Locate the cell with the specified text and output its (x, y) center coordinate. 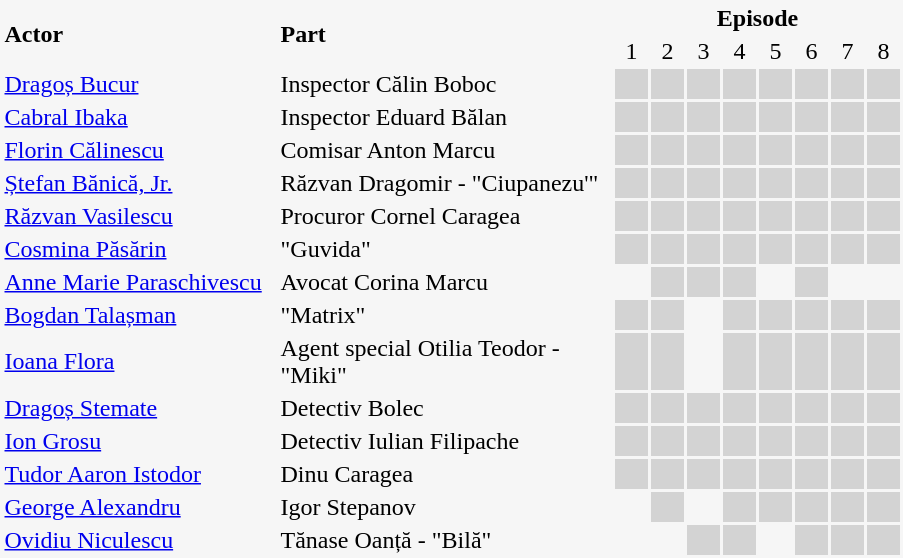
7 (848, 51)
Dragoș Stemate (140, 408)
Episode (758, 18)
2 (668, 51)
Part (446, 34)
Detectiv Bolec (446, 408)
Florin Călinescu (140, 150)
Dinu Caragea (446, 474)
Inspector Călin Boboc (446, 84)
George Alexandru (140, 507)
Anne Marie Paraschivescu (140, 282)
Comisar Anton Marcu (446, 150)
5 (776, 51)
6 (812, 51)
Bogdan Talașman (140, 315)
3 (704, 51)
1 (632, 51)
Răzvan Vasilescu (140, 216)
"Matrix" (446, 315)
Cosmina Păsărin (140, 249)
Dragoș Bucur (140, 84)
"Guvida" (446, 249)
Actor (140, 34)
Tănase Oanță - "Bilă" (446, 540)
Procuror Cornel Caragea (446, 216)
Ioana Flora (140, 362)
Avocat Corina Marcu (446, 282)
Inspector Eduard Bălan (446, 117)
Agent special Otilia Teodor - "Miki" (446, 362)
Igor Stepanov (446, 507)
Tudor Aaron Istodor (140, 474)
Detectiv Iulian Filipache (446, 441)
8 (884, 51)
Cabral Ibaka (140, 117)
Ștefan Bănică, Jr. (140, 183)
Răzvan Dragomir - "Ciupanezu'" (446, 183)
4 (740, 51)
Ovidiu Niculescu (140, 540)
Ion Grosu (140, 441)
